Return [X, Y] of the center of cell containing provided text 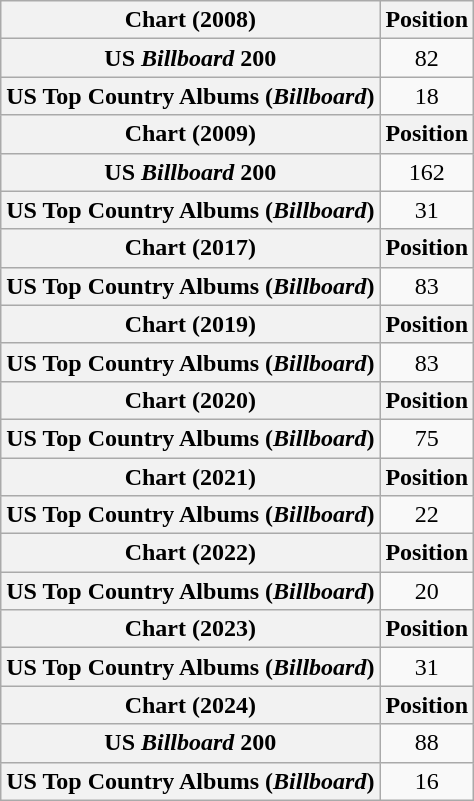
82 [427, 58]
88 [427, 743]
Chart (2009) [190, 134]
18 [427, 96]
Chart (2024) [190, 705]
162 [427, 172]
Chart (2022) [190, 553]
Chart (2008) [190, 20]
22 [427, 515]
Chart (2017) [190, 248]
Chart (2021) [190, 477]
75 [427, 438]
Chart (2020) [190, 400]
Chart (2023) [190, 629]
Chart (2019) [190, 324]
16 [427, 781]
20 [427, 591]
